Scan for the cell matching the given text and deliver its [x, y] coordinate at center. 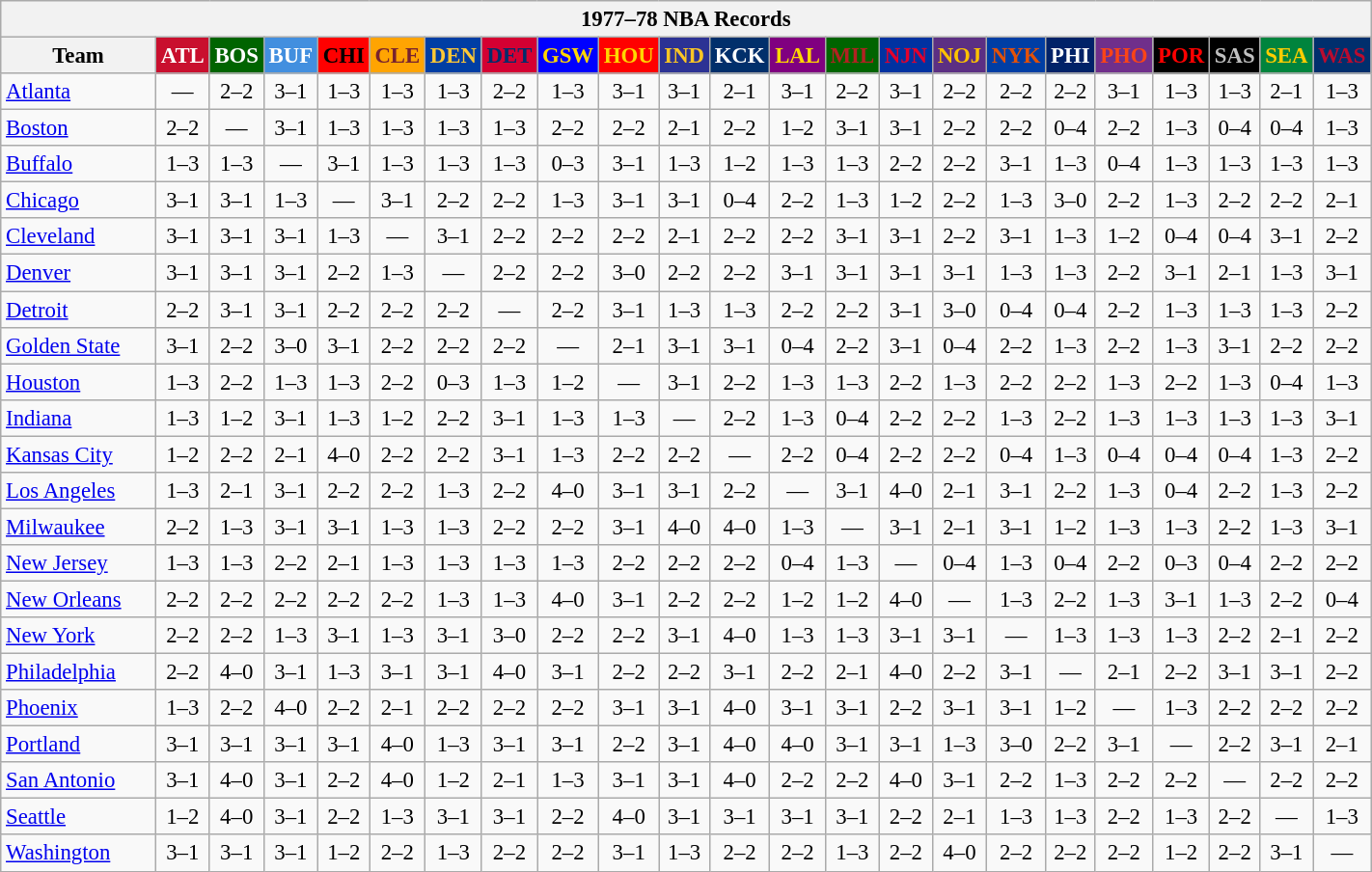
PHO [1124, 56]
KCK [739, 56]
HOU [629, 56]
DET [509, 56]
Seattle [79, 817]
Cleveland [79, 236]
MIL [852, 56]
PHI [1071, 56]
1977–78 NBA Records [686, 19]
New Jersey [79, 563]
IND [684, 56]
NJN [905, 56]
New York [79, 636]
Boston [79, 128]
SAS [1234, 56]
WAS [1342, 56]
GSW [568, 56]
DEN [453, 56]
CLE [398, 56]
Chicago [79, 201]
BOS [236, 56]
NOJ [959, 56]
Atlanta [79, 92]
LAL [797, 56]
Detroit [79, 310]
POR [1181, 56]
Philadelphia [79, 672]
SEA [1287, 56]
NYK [1017, 56]
Buffalo [79, 164]
Denver [79, 273]
Houston [79, 382]
Los Angeles [79, 491]
New Orleans [79, 599]
Phoenix [79, 708]
Indiana [79, 418]
Golden State [79, 345]
San Antonio [79, 780]
CHI [343, 56]
Team [79, 56]
Washington [79, 854]
Milwaukee [79, 527]
Portland [79, 745]
Kansas City [79, 454]
BUF [290, 56]
ATL [182, 56]
